Output the [x, y] coordinate of the center of the cell containing the given text.  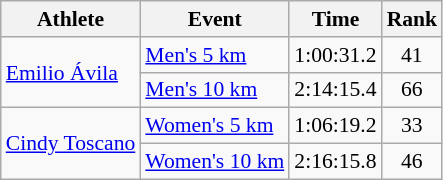
66 [412, 90]
Emilio Ávila [71, 72]
Men's 10 km [214, 90]
Women's 10 km [214, 162]
2:14:15.4 [335, 90]
1:06:19.2 [335, 126]
33 [412, 126]
2:16:15.8 [335, 162]
Women's 5 km [214, 126]
Time [335, 19]
41 [412, 55]
1:00:31.2 [335, 55]
Cindy Toscano [71, 144]
Men's 5 km [214, 55]
Athlete [71, 19]
Rank [412, 19]
46 [412, 162]
Event [214, 19]
